Detect which cell encompasses the target text, then output its (x, y) center coordinate. 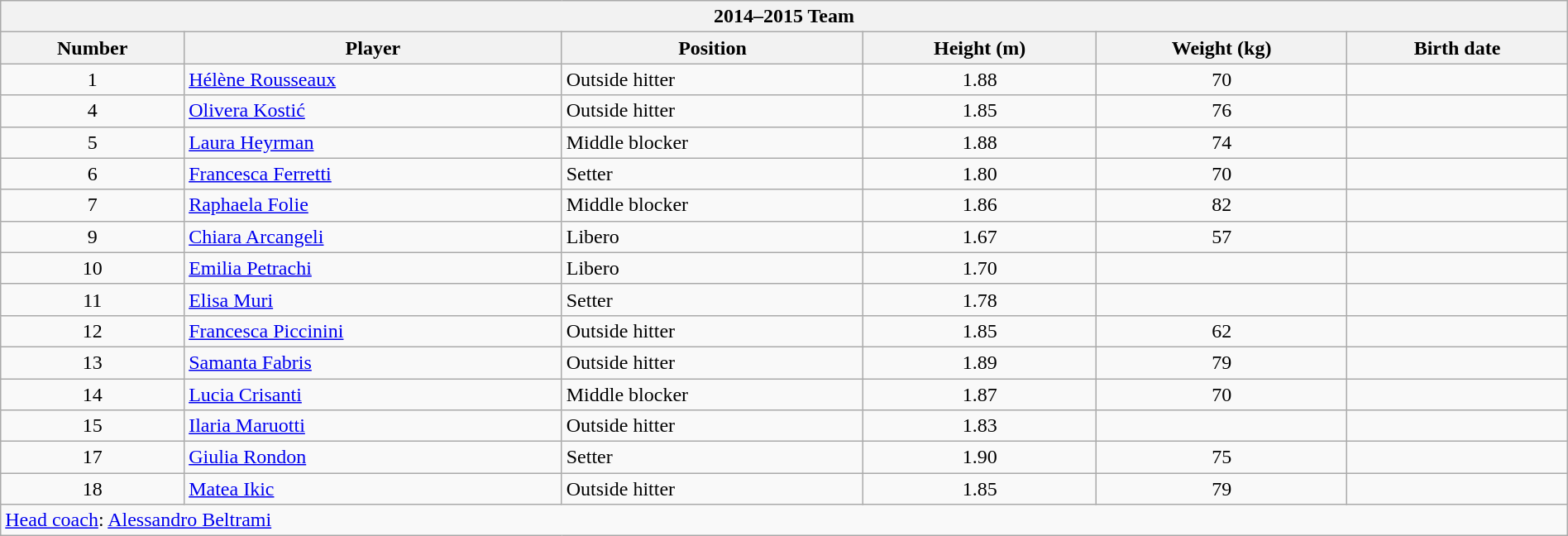
17 (93, 457)
15 (93, 426)
14 (93, 395)
1.83 (980, 426)
9 (93, 237)
Raphaela Folie (374, 205)
1.67 (980, 237)
1.80 (980, 174)
13 (93, 362)
2014–2015 Team (784, 17)
Position (713, 48)
82 (1221, 205)
Olivera Kostić (374, 111)
Laura Heyrman (374, 142)
74 (1221, 142)
62 (1221, 331)
Weight (kg) (1221, 48)
Giulia Rondon (374, 457)
1.89 (980, 362)
76 (1221, 111)
6 (93, 174)
1.78 (980, 299)
Samanta Fabris (374, 362)
Elisa Muri (374, 299)
5 (93, 142)
1.90 (980, 457)
Emilia Petrachi (374, 268)
12 (93, 331)
10 (93, 268)
1.87 (980, 395)
1.86 (980, 205)
75 (1221, 457)
Hélène Rousseaux (374, 79)
Player (374, 48)
Francesca Piccinini (374, 331)
Francesca Ferretti (374, 174)
1 (93, 79)
18 (93, 489)
Number (93, 48)
57 (1221, 237)
Chiara Arcangeli (374, 237)
Height (m) (980, 48)
7 (93, 205)
1.70 (980, 268)
11 (93, 299)
4 (93, 111)
Lucia Crisanti (374, 395)
Matea Ikic (374, 489)
Head coach: Alessandro Beltrami (784, 520)
Ilaria Maruotti (374, 426)
Birth date (1457, 48)
